Identify which cell holds the provided text, then report its (x, y) central coordinate. 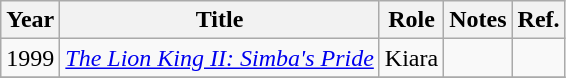
The Lion King II: Simba's Pride (220, 58)
Title (220, 20)
Ref. (538, 20)
Year (30, 20)
1999 (30, 58)
Notes (478, 20)
Kiara (411, 58)
Role (411, 20)
